Provide the (x, y) coordinate of the cell's center where the given text is located.  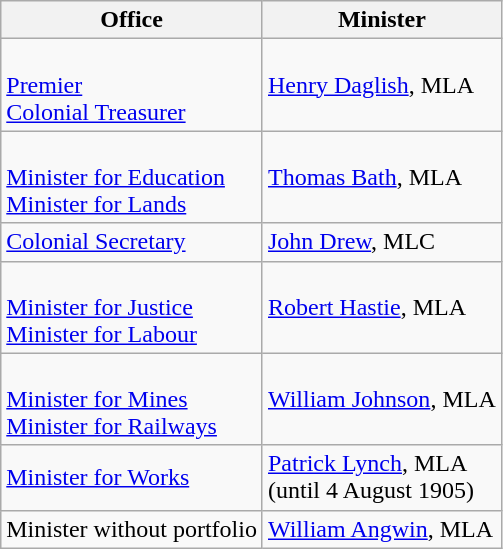
Minister (382, 20)
John Drew, MLC (382, 242)
Minister for Education Minister for Lands (132, 177)
Minister for Works (132, 478)
Thomas Bath, MLA (382, 177)
Minister for Mines Minister for Railways (132, 399)
Henry Daglish, MLA (382, 85)
William Johnson, MLA (382, 399)
Robert Hastie, MLA (382, 307)
Minister for Justice Minister for Labour (132, 307)
Minister without portfolio (132, 529)
Colonial Secretary (132, 242)
William Angwin, MLA (382, 529)
Office (132, 20)
Premier Colonial Treasurer (132, 85)
Patrick Lynch, MLA(until 4 August 1905) (382, 478)
